Provide the [X, Y] coordinate of the cell's center where the given text is located.  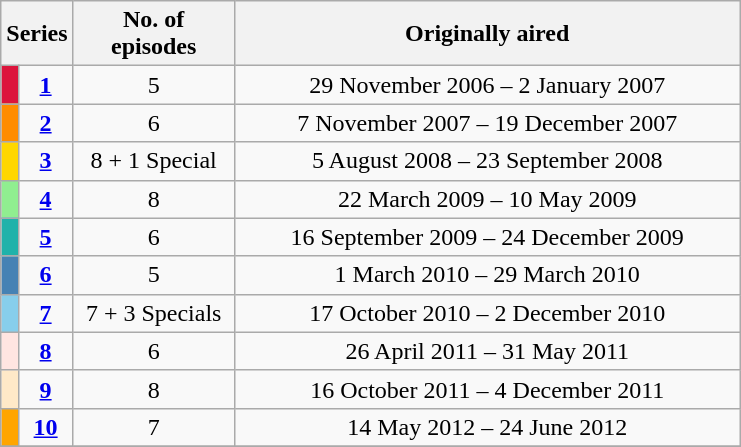
Series [37, 34]
16 October 2011 – 4 December 2011 [487, 389]
1 March 2010 – 29 March 2010 [487, 275]
14 May 2012 – 24 June 2012 [487, 427]
No. ofepisodes [154, 34]
4 [46, 199]
26 April 2011 – 31 May 2011 [487, 351]
22 March 2009 – 10 May 2009 [487, 199]
1 [46, 85]
7 November 2007 – 19 December 2007 [487, 123]
10 [46, 427]
29 November 2006 – 2 January 2007 [487, 85]
9 [46, 389]
3 [46, 161]
16 September 2009 – 24 December 2009 [487, 237]
7 + 3 Specials [154, 313]
2 [46, 123]
5 August 2008 – 23 September 2008 [487, 161]
8 + 1 Special [154, 161]
17 October 2010 – 2 December 2010 [487, 313]
Originally aired [487, 34]
